Scan for the cell matching the given text and deliver its [X, Y] coordinate at center. 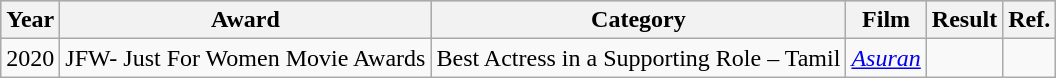
Award [246, 20]
Asuran [886, 58]
Result [964, 20]
Best Actress in a Supporting Role – Tamil [638, 58]
Year [30, 20]
Film [886, 20]
JFW- Just For Women Movie Awards [246, 58]
Category [638, 20]
Ref. [1030, 20]
2020 [30, 58]
